Provide the (x, y) coordinate of the cell's center where the given text is located.  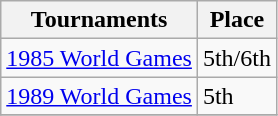
1985 World Games (100, 58)
1989 World Games (100, 96)
5th (236, 96)
5th/6th (236, 58)
Place (236, 20)
Tournaments (100, 20)
